Return the [x, y] coordinate for the center point of the cell that contains the specified text.  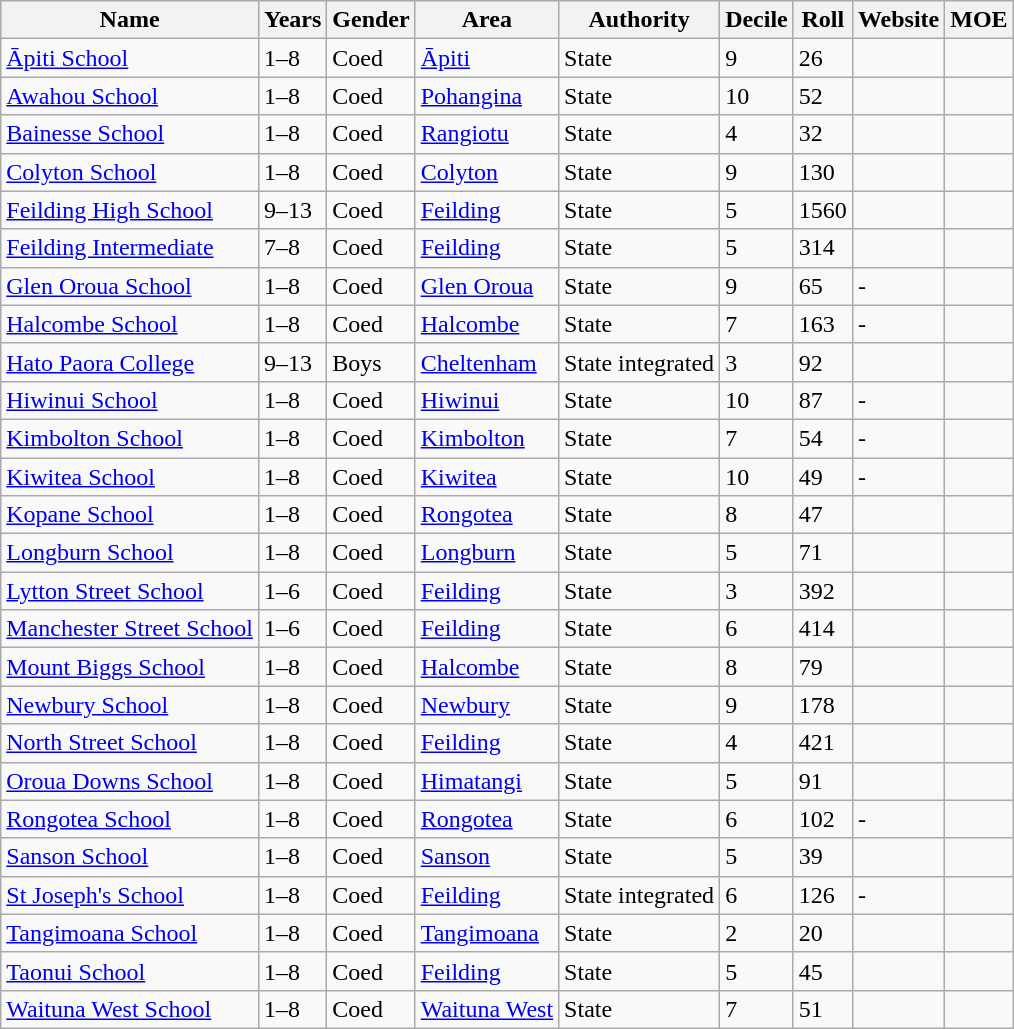
Kiwitea [486, 477]
Kimbolton [486, 438]
Kopane School [130, 515]
Taonui School [130, 971]
Roll [822, 20]
Bainesse School [130, 134]
Awahou School [130, 96]
130 [822, 172]
Kimbolton School [130, 438]
Feilding High School [130, 210]
65 [822, 286]
Lytton Street School [130, 591]
Sanson [486, 857]
87 [822, 400]
Longburn School [130, 553]
178 [822, 705]
7–8 [292, 248]
91 [822, 781]
163 [822, 324]
54 [822, 438]
Āpiti [486, 58]
Years [292, 20]
Cheltenham [486, 362]
Mount Biggs School [130, 667]
Kiwitea School [130, 477]
392 [822, 591]
Area [486, 20]
Sanson School [130, 857]
North Street School [130, 743]
St Joseph's School [130, 895]
Āpiti School [130, 58]
Feilding Intermediate [130, 248]
Waituna West School [130, 1009]
Hiwinui [486, 400]
49 [822, 477]
Rangiotu [486, 134]
421 [822, 743]
Tangimoana [486, 933]
Pohangina [486, 96]
Rongotea School [130, 819]
51 [822, 1009]
Authority [640, 20]
1560 [822, 210]
Glen Oroua School [130, 286]
Newbury [486, 705]
Newbury School [130, 705]
52 [822, 96]
39 [822, 857]
32 [822, 134]
Waituna West [486, 1009]
47 [822, 515]
Gender [371, 20]
20 [822, 933]
Name [130, 20]
414 [822, 629]
Hato Paora College [130, 362]
Colyton [486, 172]
126 [822, 895]
Himatangi [486, 781]
Oroua Downs School [130, 781]
Website [898, 20]
45 [822, 971]
Manchester Street School [130, 629]
92 [822, 362]
Hiwinui School [130, 400]
Tangimoana School [130, 933]
Decile [757, 20]
MOE [979, 20]
79 [822, 667]
Boys [371, 362]
Glen Oroua [486, 286]
Longburn [486, 553]
26 [822, 58]
102 [822, 819]
2 [757, 933]
71 [822, 553]
314 [822, 248]
Colyton School [130, 172]
Halcombe School [130, 324]
